Return [x, y] of the center of cell containing provided text 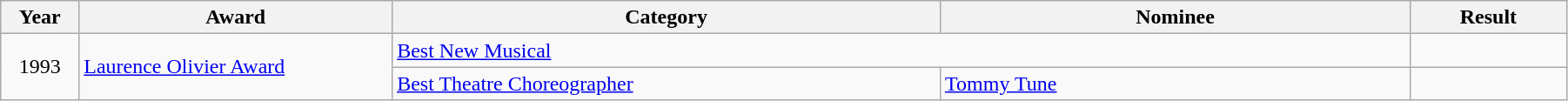
1993 [40, 67]
Best Theatre Choreographer [667, 84]
Result [1488, 17]
Laurence Olivier Award [236, 67]
Year [40, 17]
Best New Musical [901, 50]
Award [236, 17]
Nominee [1176, 17]
Category [667, 17]
Tommy Tune [1176, 84]
